Pinpoint the cell where the given text exists, returning its (X, Y) midpoint coordinate. 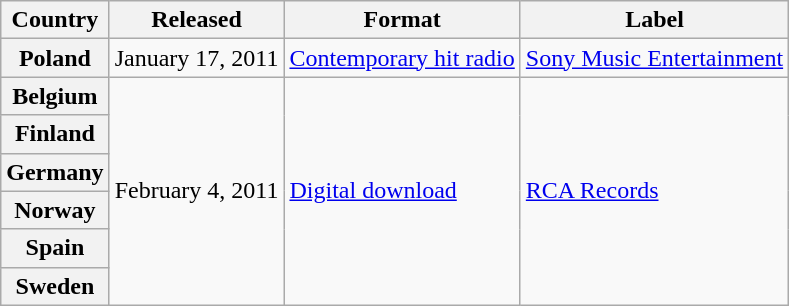
Label (654, 20)
Country (55, 20)
Contemporary hit radio (402, 58)
Poland (55, 58)
Germany (55, 172)
Belgium (55, 96)
Digital download (402, 191)
Released (196, 20)
RCA Records (654, 191)
Format (402, 20)
Norway (55, 210)
January 17, 2011 (196, 58)
Sweden (55, 286)
Sony Music Entertainment (654, 58)
Spain (55, 248)
Finland (55, 134)
February 4, 2011 (196, 191)
